Locate the cell with the specified text and output its [x, y] center coordinate. 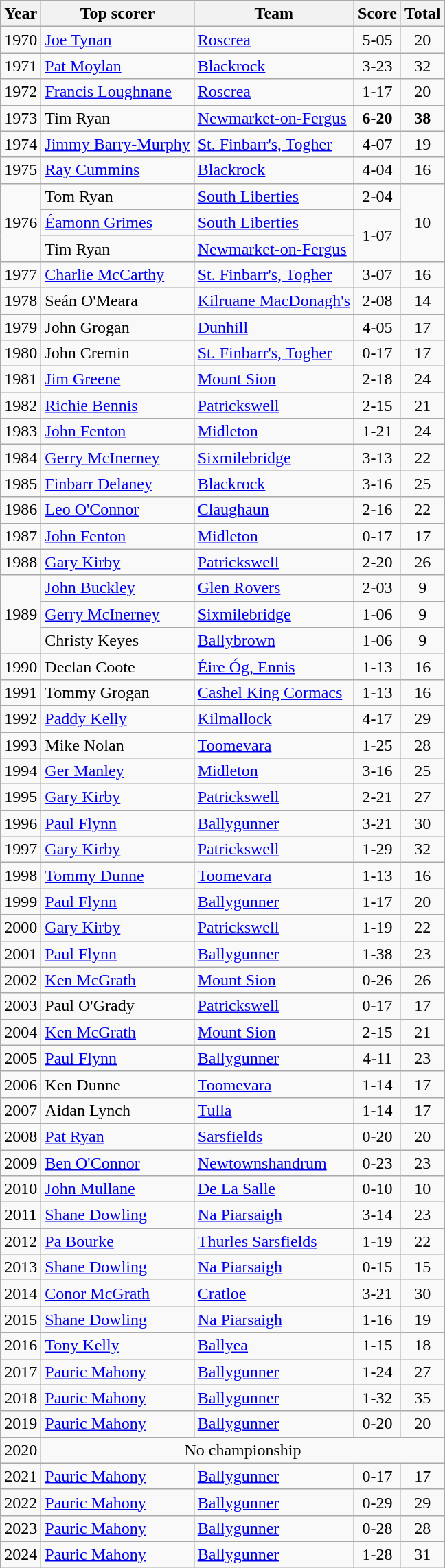
Conor McGrath [117, 1294]
Charlie McCarthy [117, 274]
1997 [21, 850]
Francis Loughnane [117, 92]
Seán O'Meara [117, 301]
2014 [21, 1294]
Pa Bourke [117, 1241]
31 [422, 1554]
Tommy Dunne [117, 876]
Ballybrown [273, 640]
John Buckley [117, 588]
2019 [21, 1424]
Joe Tynan [117, 40]
4-17 [378, 718]
2016 [21, 1346]
2022 [21, 1502]
1979 [21, 327]
1999 [21, 902]
1-21 [378, 432]
Total [422, 14]
6-20 [378, 118]
2010 [21, 1189]
3-23 [378, 66]
Mike Nolan [117, 745]
1975 [21, 170]
2-18 [378, 379]
2000 [21, 928]
2011 [21, 1215]
Thurles Sarsfields [273, 1241]
Dunhill [273, 327]
John Mullane [117, 1189]
Tulla [273, 1110]
4-04 [378, 170]
John Grogan [117, 327]
1987 [21, 536]
1996 [21, 823]
Year [21, 14]
1981 [21, 379]
2021 [21, 1476]
Ger Manley [117, 771]
3-14 [378, 1215]
Kilruane MacDonagh's [273, 301]
0-10 [378, 1189]
5-05 [378, 40]
Jim Greene [117, 379]
John Cremin [117, 353]
2006 [21, 1084]
2023 [21, 1528]
1976 [21, 222]
2007 [21, 1110]
2009 [21, 1163]
Top scorer [117, 14]
38 [422, 118]
Pat Ryan [117, 1136]
1973 [21, 118]
Éire Óg, Ennis [273, 666]
1-07 [378, 235]
Cashel King Cormacs [273, 692]
1989 [21, 614]
2-20 [378, 562]
1-15 [378, 1346]
2004 [21, 1032]
Cratloe [273, 1294]
4-11 [378, 1058]
1-25 [378, 745]
1980 [21, 353]
1985 [21, 484]
1982 [21, 406]
Éamonn Grimes [117, 222]
15 [422, 1267]
2-21 [378, 797]
2001 [21, 954]
2015 [21, 1320]
3-07 [378, 274]
Finbarr Delaney [117, 484]
2012 [21, 1241]
2008 [21, 1136]
0-23 [378, 1163]
Ken Dunne [117, 1084]
2002 [21, 980]
Ben O'Connor [117, 1163]
2-08 [378, 301]
2005 [21, 1058]
Kilmallock [273, 718]
Glen Rovers [273, 588]
2-04 [378, 196]
No championship [243, 1450]
2018 [21, 1398]
Paul O'Grady [117, 1006]
1970 [21, 40]
1-28 [378, 1554]
2013 [21, 1267]
3-13 [378, 458]
0-15 [378, 1267]
Jimmy Barry-Murphy [117, 144]
Sarsfields [273, 1136]
2-03 [378, 588]
0-29 [378, 1502]
Tony Kelly [117, 1346]
0-26 [378, 980]
14 [422, 301]
Newtownshandrum [273, 1163]
2-16 [378, 510]
1991 [21, 692]
35 [422, 1398]
1971 [21, 66]
Aidan Lynch [117, 1110]
De La Salle [273, 1189]
1995 [21, 797]
Tom Ryan [117, 196]
2024 [21, 1554]
Team [273, 14]
1972 [21, 92]
18 [422, 1346]
Christy Keyes [117, 640]
Ray Cummins [117, 170]
Ballyea [273, 1346]
1-29 [378, 850]
Claughaun [273, 510]
1986 [21, 510]
1988 [21, 562]
Leo O'Connor [117, 510]
1-16 [378, 1320]
1993 [21, 745]
1983 [21, 432]
4-07 [378, 144]
1974 [21, 144]
1978 [21, 301]
1992 [21, 718]
1-24 [378, 1372]
2020 [21, 1450]
1990 [21, 666]
1998 [21, 876]
Paddy Kelly [117, 718]
1977 [21, 274]
Pat Moylan [117, 66]
Tommy Grogan [117, 692]
Declan Coote [117, 666]
4-05 [378, 327]
Score [378, 14]
2003 [21, 1006]
1-32 [378, 1398]
1984 [21, 458]
Richie Bennis [117, 406]
1-38 [378, 954]
0-28 [378, 1528]
2017 [21, 1372]
1994 [21, 771]
